Find where the given text appears and provide that cell's center as [x, y] coordinate. 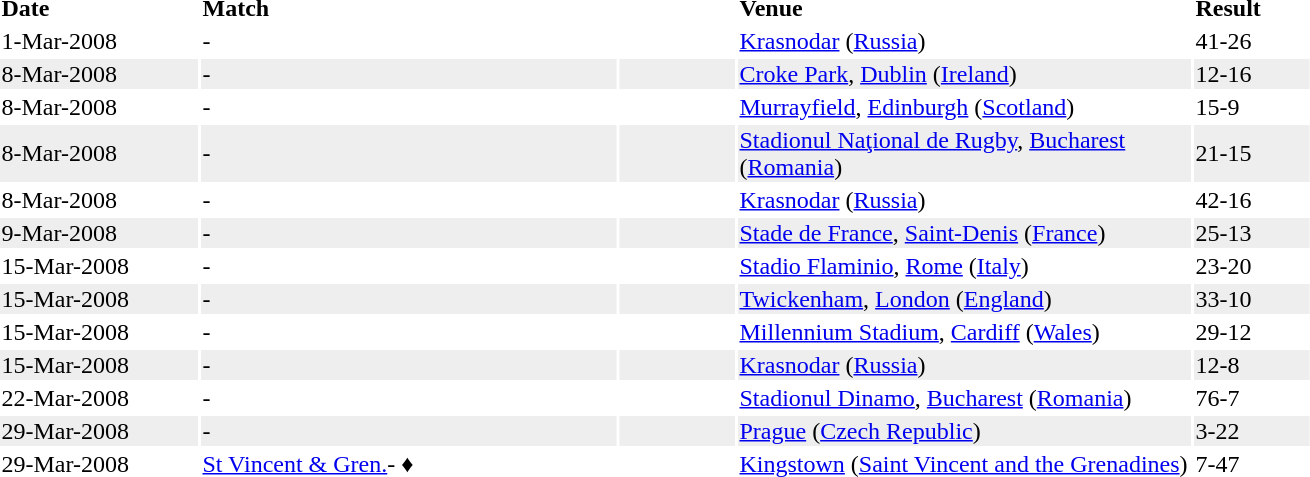
29-Mar-2008 [99, 431]
22-Mar-2008 [99, 398]
Croke Park, Dublin (Ireland) [964, 74]
21-15 [1252, 154]
12-8 [1252, 365]
Millennium Stadium, Cardiff (Wales) [964, 332]
12-16 [1252, 74]
Prague (Czech Republic) [964, 431]
42-16 [1252, 200]
Stade de France, Saint-Denis (France) [964, 233]
25-13 [1252, 233]
3-22 [1252, 431]
41-26 [1252, 41]
15-9 [1252, 107]
9-Mar-2008 [99, 233]
23-20 [1252, 266]
Stadio Flaminio, Rome (Italy) [964, 266]
Stadionul Dinamo, Bucharest (Romania) [964, 398]
Stadionul Naţional de Rugby, Bucharest (Romania) [964, 154]
76-7 [1252, 398]
1-Mar-2008 [99, 41]
33-10 [1252, 299]
Murrayfield, Edinburgh (Scotland) [964, 107]
29-12 [1252, 332]
Twickenham, London (England) [964, 299]
